From the cell containing the given text, extract its center point as (X, Y) coordinate. 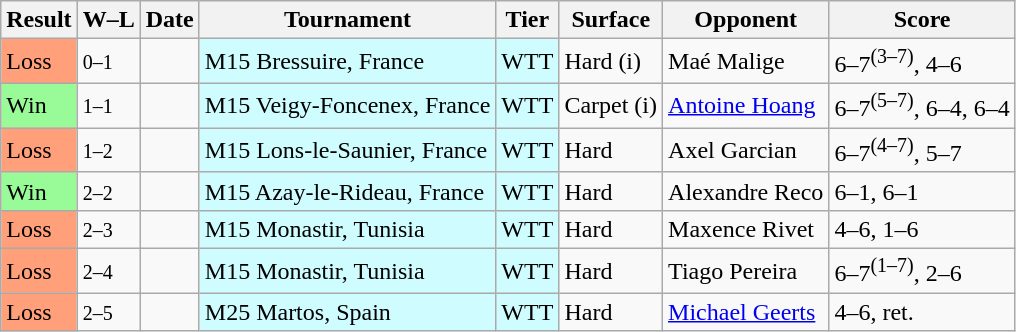
Maxence Rivet (746, 230)
4–6, 1–6 (922, 230)
Hard (i) (611, 62)
Date (170, 20)
6–7(3–7), 4–6 (922, 62)
Carpet (i) (611, 106)
M15 Lons-le-Saunier, France (348, 150)
1–1 (108, 106)
M15 Bressuire, France (348, 62)
M25 Martos, Spain (348, 312)
Tiago Pereira (746, 272)
Alexandre Reco (746, 191)
Axel Garcian (746, 150)
Opponent (746, 20)
M15 Azay-le-Rideau, France (348, 191)
2–3 (108, 230)
2–2 (108, 191)
6–7(5–7), 6–4, 6–4 (922, 106)
0–1 (108, 62)
Tier (528, 20)
Antoine Hoang (746, 106)
Michael Geerts (746, 312)
4–6, ret. (922, 312)
M15 Veigy-Foncenex, France (348, 106)
6–7(4–7), 5–7 (922, 150)
6–7(1–7), 2–6 (922, 272)
Surface (611, 20)
2–5 (108, 312)
Tournament (348, 20)
Result (39, 20)
6–1, 6–1 (922, 191)
Maé Malige (746, 62)
Score (922, 20)
1–2 (108, 150)
2–4 (108, 272)
W–L (108, 20)
